For the text-containing cell, return its midpoint in [x, y] coordinate format. 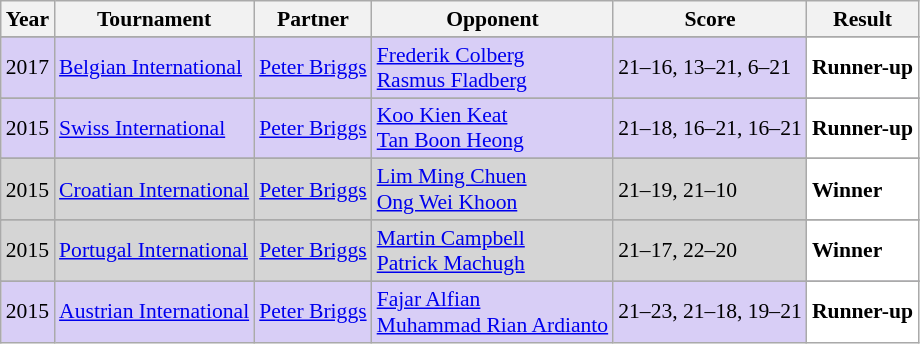
Fajar Alfian Muhammad Rian Ardianto [493, 312]
21–23, 21–18, 19–21 [710, 312]
Year [28, 19]
Opponent [493, 19]
21–19, 21–10 [710, 190]
Portugal International [154, 250]
Lim Ming Chuen Ong Wei Khoon [493, 190]
Koo Kien Keat Tan Boon Heong [493, 128]
Austrian International [154, 312]
Result [862, 19]
Martin Campbell Patrick Machugh [493, 250]
Score [710, 19]
Frederik Colberg Rasmus Fladberg [493, 68]
Croatian International [154, 190]
Belgian International [154, 68]
21–16, 13–21, 6–21 [710, 68]
Swiss International [154, 128]
Tournament [154, 19]
21–17, 22–20 [710, 250]
Partner [312, 19]
2017 [28, 68]
21–18, 16–21, 16–21 [710, 128]
